Search for the cell housing the specified text and yield its (X, Y) center coordinate. 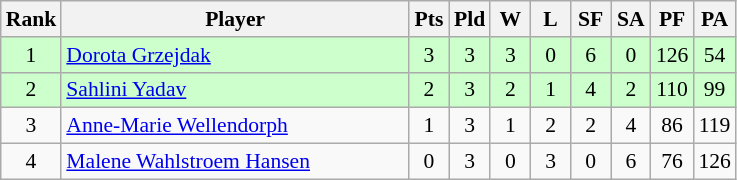
110 (672, 90)
Malene Wahlstroem Hansen (235, 162)
Pld (470, 19)
L (550, 19)
SF (591, 19)
Pts (429, 19)
Player (235, 19)
Dorota Grzejdak (235, 55)
99 (714, 90)
86 (672, 126)
PF (672, 19)
PA (714, 19)
119 (714, 126)
Anne-Marie Wellendorph (235, 126)
76 (672, 162)
SA (631, 19)
54 (714, 55)
Rank (32, 19)
Sahlini Yadav (235, 90)
W (510, 19)
